From the cell containing the given text, extract its center point as (X, Y) coordinate. 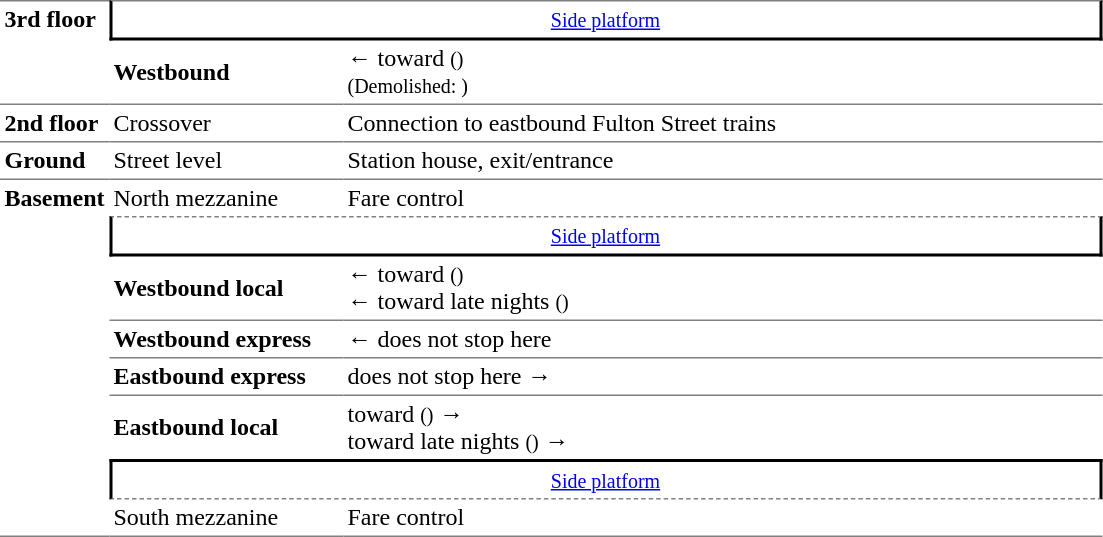
Crossover (226, 123)
toward () → toward late nights () → (722, 428)
Ground (54, 160)
Eastbound express (226, 377)
← does not stop here (722, 340)
Connection to eastbound Fulton Street trains (722, 123)
Fare control (722, 197)
Eastbound local (226, 428)
Street level (226, 160)
← toward ()← toward late nights () (722, 288)
Station house, exit/entrance (722, 160)
does not stop here → (722, 377)
2nd floor (54, 123)
3rd floor (54, 52)
Westbound local (226, 288)
Basement (54, 357)
← toward ()(Demolished: ) (722, 72)
North mezzanine (226, 197)
Westbound (226, 72)
Westbound express (226, 340)
